For the text-containing cell, return its midpoint in (X, Y) coordinate format. 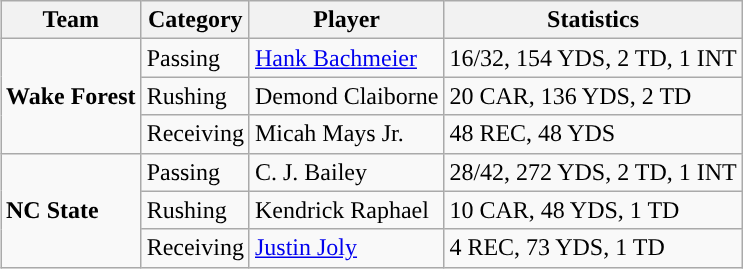
20 CAR, 136 YDS, 2 TD (593, 96)
Hank Bachmeier (346, 58)
Wake Forest (70, 96)
Micah Mays Jr. (346, 134)
10 CAR, 48 YDS, 1 TD (593, 210)
C. J. Bailey (346, 172)
Team (70, 20)
16/32, 154 YDS, 2 TD, 1 INT (593, 58)
Demond Claiborne (346, 96)
Category (195, 20)
Justin Joly (346, 248)
Player (346, 20)
48 REC, 48 YDS (593, 134)
NC State (70, 210)
28/42, 272 YDS, 2 TD, 1 INT (593, 172)
Statistics (593, 20)
Kendrick Raphael (346, 210)
4 REC, 73 YDS, 1 TD (593, 248)
